Locate the cell with the specified text and output its (X, Y) center coordinate. 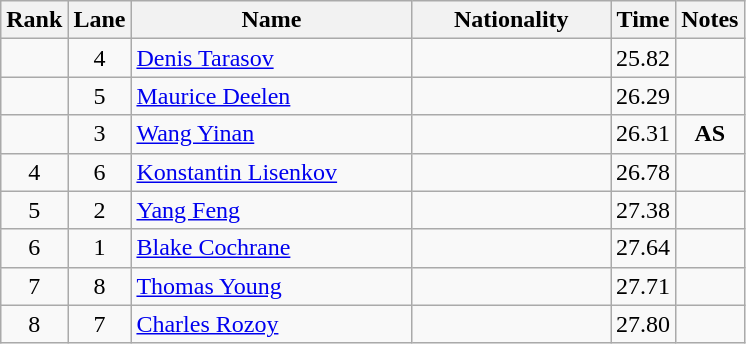
Wang Yinan (272, 134)
Thomas Young (272, 286)
2 (100, 210)
Charles Rozoy (272, 324)
Name (272, 20)
AS (710, 134)
26.31 (644, 134)
Maurice Deelen (272, 96)
Lane (100, 20)
Blake Cochrane (272, 248)
25.82 (644, 58)
27.64 (644, 248)
26.29 (644, 96)
Rank (34, 20)
Notes (710, 20)
Nationality (512, 20)
3 (100, 134)
27.38 (644, 210)
27.80 (644, 324)
Konstantin Lisenkov (272, 172)
Yang Feng (272, 210)
1 (100, 248)
27.71 (644, 286)
26.78 (644, 172)
Time (644, 20)
Denis Tarasov (272, 58)
